Extract the [x, y] coordinate from the center of the cell holding the provided text.  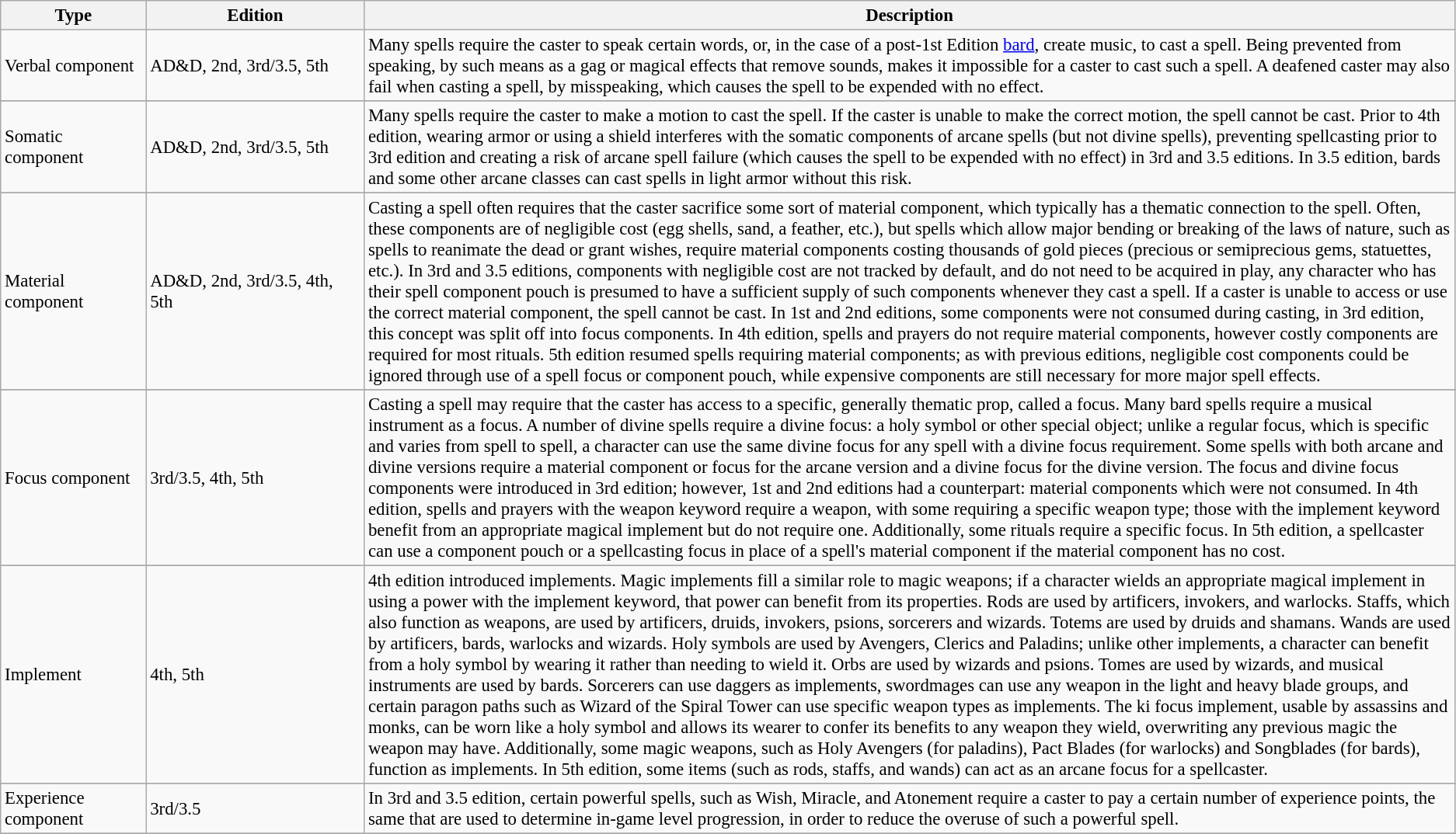
4th, 5th [255, 676]
Verbal component [73, 66]
Material component [73, 292]
Description [910, 16]
Focus component [73, 478]
Implement [73, 676]
Edition [255, 16]
Somatic component [73, 148]
AD&D, 2nd, 3rd/3.5, 4th, 5th [255, 292]
3rd/3.5, 4th, 5th [255, 478]
Type [73, 16]
